Search for the cell housing the specified text and yield its (X, Y) center coordinate. 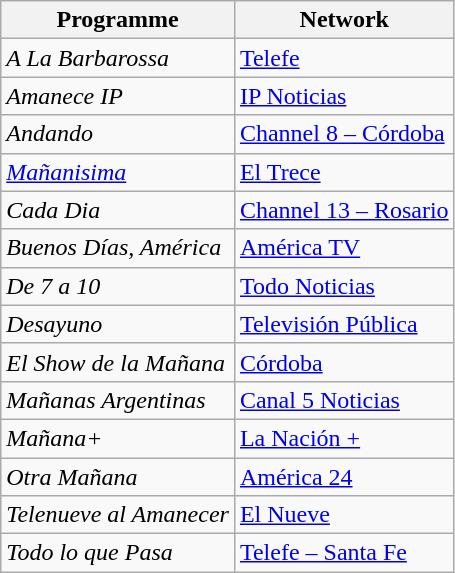
IP Noticias (344, 96)
El Trece (344, 172)
La Nación + (344, 438)
Amanece IP (118, 96)
Todo Noticias (344, 286)
Cada Dia (118, 210)
Todo lo que Pasa (118, 553)
Mañanas Argentinas (118, 400)
Otra Mañana (118, 477)
De 7 a 10 (118, 286)
Televisión Pública (344, 324)
El Nueve (344, 515)
Córdoba (344, 362)
El Show de la Mañana (118, 362)
América 24 (344, 477)
Desayuno (118, 324)
Telenueve al Amanecer (118, 515)
Andando (118, 134)
Network (344, 20)
América TV (344, 248)
Channel 8 – Córdoba (344, 134)
Mañanisima (118, 172)
Telefe (344, 58)
Channel 13 – Rosario (344, 210)
Mañana+ (118, 438)
Buenos Días, América (118, 248)
Canal 5 Noticias (344, 400)
A La Barbarossa (118, 58)
Programme (118, 20)
Telefe – Santa Fe (344, 553)
